Provide the (X, Y) coordinate of the cell's center where the given text is located.  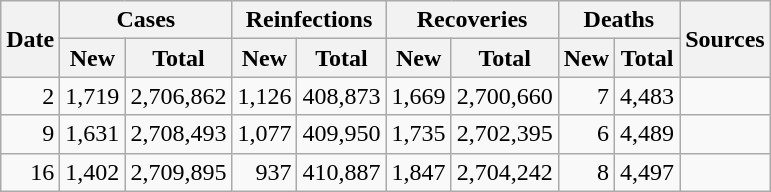
Reinfections (309, 20)
408,873 (342, 96)
1,735 (418, 134)
2,706,862 (178, 96)
Deaths (618, 20)
8 (586, 172)
2,709,895 (178, 172)
1,402 (92, 172)
2,700,660 (504, 96)
409,950 (342, 134)
4,489 (648, 134)
1,719 (92, 96)
Recoveries (472, 20)
410,887 (342, 172)
1,669 (418, 96)
7 (586, 96)
Date (30, 39)
6 (586, 134)
Cases (146, 20)
1,631 (92, 134)
Sources (726, 39)
4,497 (648, 172)
2,704,242 (504, 172)
937 (264, 172)
16 (30, 172)
2 (30, 96)
9 (30, 134)
4,483 (648, 96)
2,702,395 (504, 134)
1,126 (264, 96)
1,847 (418, 172)
1,077 (264, 134)
2,708,493 (178, 134)
